Locate the cell with the specified text and output its (x, y) center coordinate. 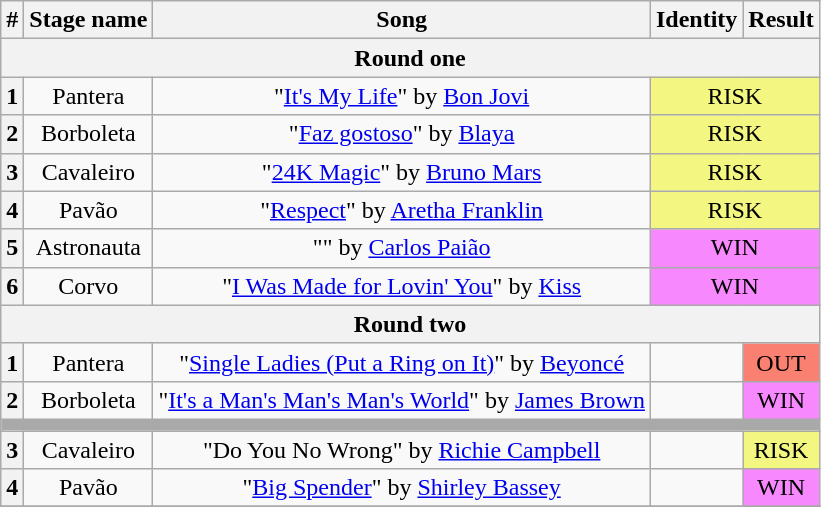
"I Was Made for Lovin' You" by Kiss (402, 286)
"It's a Man's Man's Man's World" by James Brown (402, 400)
Result (781, 20)
"" by Carlos Paião (402, 248)
Round two (410, 324)
6 (12, 286)
"Respect" by Aretha Franklin (402, 210)
Round one (410, 58)
OUT (781, 362)
"Do You No Wrong" by Richie Campbell (402, 449)
Stage name (88, 20)
"It's My Life" by Bon Jovi (402, 96)
# (12, 20)
5 (12, 248)
Song (402, 20)
"Faz gostoso" by Blaya (402, 134)
"Single Ladies (Put a Ring on It)" by Beyoncé (402, 362)
"24K Magic" by Bruno Mars (402, 172)
Corvo (88, 286)
"Big Spender" by Shirley Bassey (402, 488)
Astronauta (88, 248)
Identity (696, 20)
